Identify which cell holds the provided text, then report its (x, y) central coordinate. 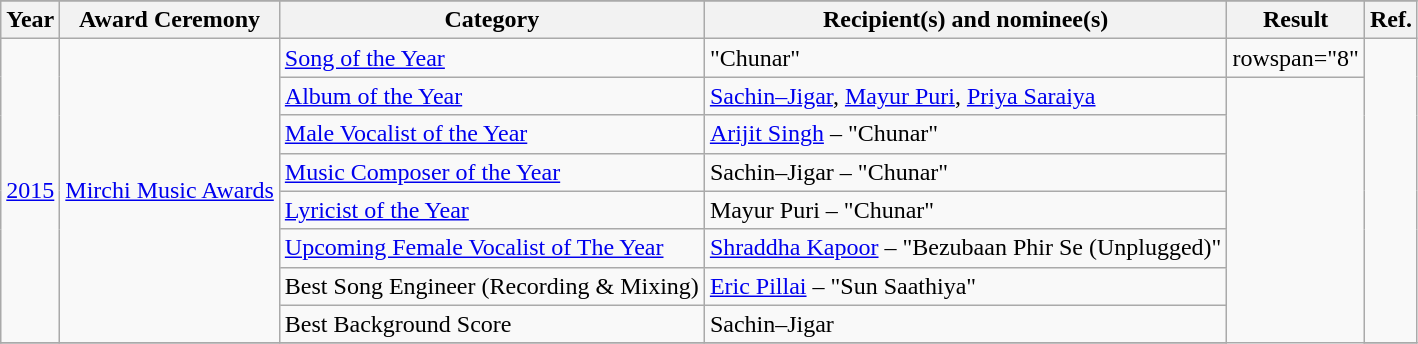
Result (1296, 20)
Arijit Singh – "Chunar" (966, 134)
Sachin–Jigar, Mayur Puri, Priya Saraiya (966, 96)
Mirchi Music Awards (170, 191)
"Chunar" (966, 58)
Eric Pillai – "Sun Saathiya" (966, 286)
Best Background Score (492, 324)
Music Composer of the Year (492, 172)
Upcoming Female Vocalist of The Year (492, 248)
Shraddha Kapoor – "Bezubaan Phir Se (Unplugged)" (966, 248)
2015 (30, 191)
Ref. (1390, 20)
Male Vocalist of the Year (492, 134)
Recipient(s) and nominee(s) (966, 20)
Album of the Year (492, 96)
Song of the Year (492, 58)
Category (492, 20)
Sachin–Jigar – "Chunar" (966, 172)
rowspan="8" (1296, 58)
Mayur Puri – "Chunar" (966, 210)
Sachin–Jigar (966, 324)
Year (30, 20)
Best Song Engineer (Recording & Mixing) (492, 286)
Award Ceremony (170, 20)
Lyricist of the Year (492, 210)
